Scan for the cell matching the given text and deliver its [x, y] coordinate at center. 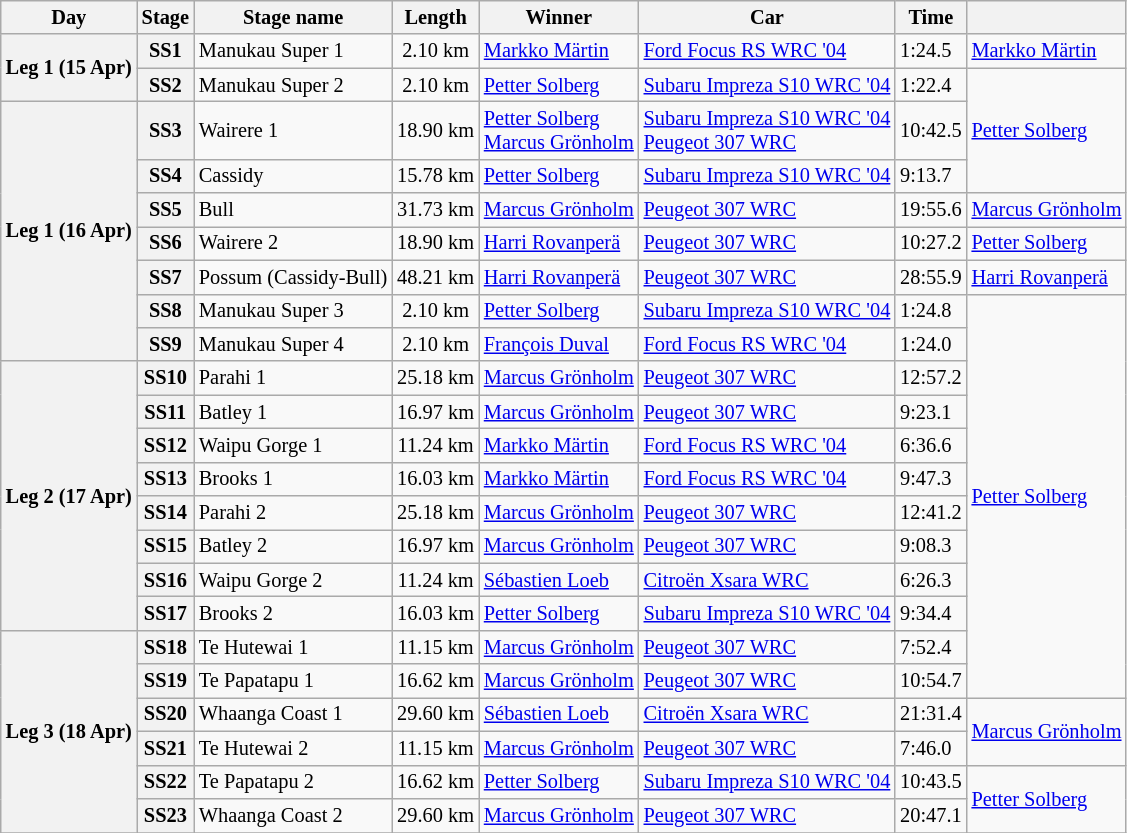
Cassidy [293, 176]
21:31.4 [930, 714]
SS10 [166, 378]
15.78 km [436, 176]
SS22 [166, 782]
SS9 [166, 344]
Manukau Super 4 [293, 344]
7:46.0 [930, 748]
SS13 [166, 479]
Brooks 2 [293, 613]
SS5 [166, 210]
Waipu Gorge 1 [293, 445]
10:43.5 [930, 782]
Time [930, 17]
9:34.4 [930, 613]
SS7 [166, 277]
Waipu Gorge 2 [293, 580]
1:24.8 [930, 311]
6:36.6 [930, 445]
SS3 [166, 130]
SS16 [166, 580]
François Duval [559, 344]
Wairere 2 [293, 243]
1:24.0 [930, 344]
SS23 [166, 815]
20:47.1 [930, 815]
SS2 [166, 85]
SS6 [166, 243]
Manukau Super 3 [293, 311]
1:22.4 [930, 85]
7:52.4 [930, 647]
Batley 1 [293, 412]
SS8 [166, 311]
SS18 [166, 647]
Parahi 1 [293, 378]
Day [69, 17]
9:08.3 [930, 546]
Batley 2 [293, 546]
Te Hutewai 1 [293, 647]
Length [436, 17]
Car [767, 17]
12:57.2 [930, 378]
SS20 [166, 714]
10:42.5 [930, 130]
1:24.5 [930, 51]
31.73 km [436, 210]
12:41.2 [930, 513]
Leg 3 (18 Apr) [69, 731]
SS12 [166, 445]
6:26.3 [930, 580]
Te Papatapu 2 [293, 782]
Petter Solberg Marcus Grönholm [559, 130]
28:55.9 [930, 277]
19:55.6 [930, 210]
SS21 [166, 748]
SS1 [166, 51]
48.21 km [436, 277]
10:54.7 [930, 681]
Wairere 1 [293, 130]
10:27.2 [930, 243]
Possum (Cassidy-Bull) [293, 277]
Parahi 2 [293, 513]
Leg 1 (16 Apr) [69, 231]
Stage name [293, 17]
Leg 2 (17 Apr) [69, 496]
SS14 [166, 513]
Te Hutewai 2 [293, 748]
Subaru Impreza S10 WRC '04Peugeot 307 WRC [767, 130]
9:47.3 [930, 479]
Leg 1 (15 Apr) [69, 68]
Brooks 1 [293, 479]
Winner [559, 17]
Whaanga Coast 2 [293, 815]
SS15 [166, 546]
Manukau Super 2 [293, 85]
Te Papatapu 1 [293, 681]
SS19 [166, 681]
SS11 [166, 412]
9:13.7 [930, 176]
Bull [293, 210]
Manukau Super 1 [293, 51]
SS4 [166, 176]
9:23.1 [930, 412]
Whaanga Coast 1 [293, 714]
SS17 [166, 613]
Stage [166, 17]
